Extract the (x, y) coordinate from the center of the cell holding the provided text.  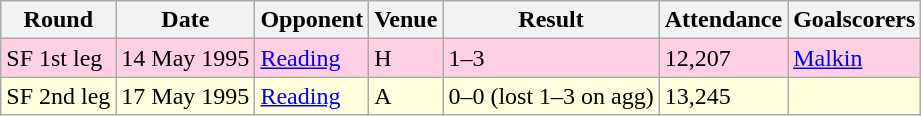
H (406, 58)
SF 2nd leg (58, 96)
0–0 (lost 1–3 on agg) (551, 96)
A (406, 96)
Opponent (312, 20)
SF 1st leg (58, 58)
Attendance (723, 20)
Result (551, 20)
Goalscorers (854, 20)
Venue (406, 20)
1–3 (551, 58)
13,245 (723, 96)
Date (186, 20)
17 May 1995 (186, 96)
12,207 (723, 58)
14 May 1995 (186, 58)
Malkin (854, 58)
Round (58, 20)
